For the text-containing cell, return its midpoint in (x, y) coordinate format. 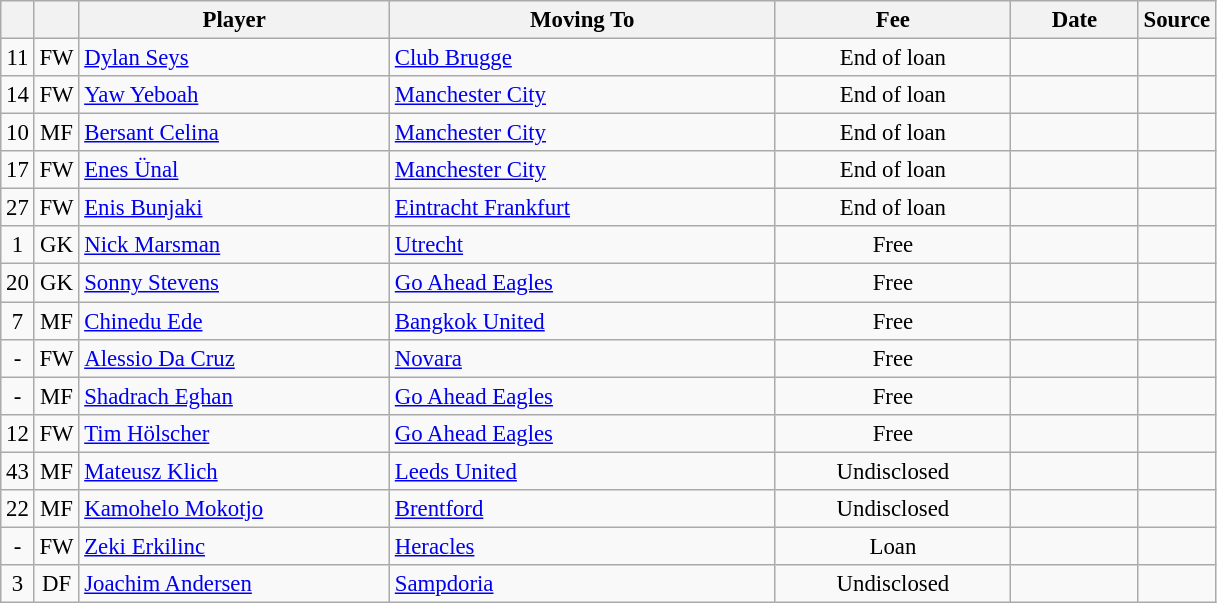
Date (1075, 20)
Player (234, 20)
Chinedu Ede (234, 321)
Eintracht Frankfurt (582, 208)
Mateusz Klich (234, 471)
DF (56, 584)
Leeds United (582, 471)
Tim Hölscher (234, 433)
Novara (582, 358)
43 (18, 471)
Source (1176, 20)
12 (18, 433)
Enes Ünal (234, 170)
Bangkok United (582, 321)
Kamohelo Mokotjo (234, 509)
Heracles (582, 546)
20 (18, 283)
10 (18, 133)
7 (18, 321)
Dylan Seys (234, 58)
17 (18, 170)
11 (18, 58)
Club Brugge (582, 58)
Brentford (582, 509)
Shadrach Eghan (234, 396)
Utrecht (582, 245)
Zeki Erkilinc (234, 546)
Yaw Yeboah (234, 95)
Sonny Stevens (234, 283)
Loan (893, 546)
Enis Bunjaki (234, 208)
22 (18, 509)
Moving To (582, 20)
Fee (893, 20)
Nick Marsman (234, 245)
Alessio Da Cruz (234, 358)
Sampdoria (582, 584)
27 (18, 208)
Joachim Andersen (234, 584)
14 (18, 95)
3 (18, 584)
1 (18, 245)
Bersant Celina (234, 133)
